Search for the cell housing the specified text and yield its [X, Y] center coordinate. 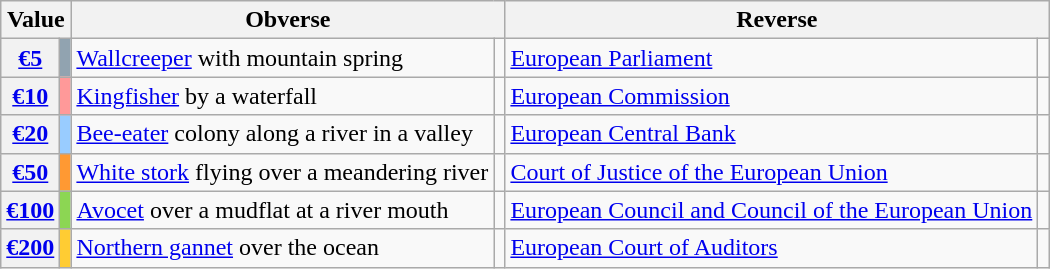
€200 [30, 248]
Reverse [777, 20]
Avocet over a mudflat at a river mouth [282, 210]
European Court of Auditors [772, 248]
European Parliament [772, 58]
Value [36, 20]
€20 [30, 134]
€50 [30, 172]
Bee-eater colony along a river in a valley [282, 134]
Wallcreeper with mountain spring [282, 58]
€100 [30, 210]
European Commission [772, 96]
White stork flying over a meandering river [282, 172]
€5 [30, 58]
Court of Justice of the European Union [772, 172]
Northern gannet over the ocean [282, 248]
European Central Bank [772, 134]
€10 [30, 96]
Obverse [288, 20]
European Council and Council of the European Union [772, 210]
Kingfisher by a waterfall [282, 96]
